Locate the cell with the specified text and output its [X, Y] center coordinate. 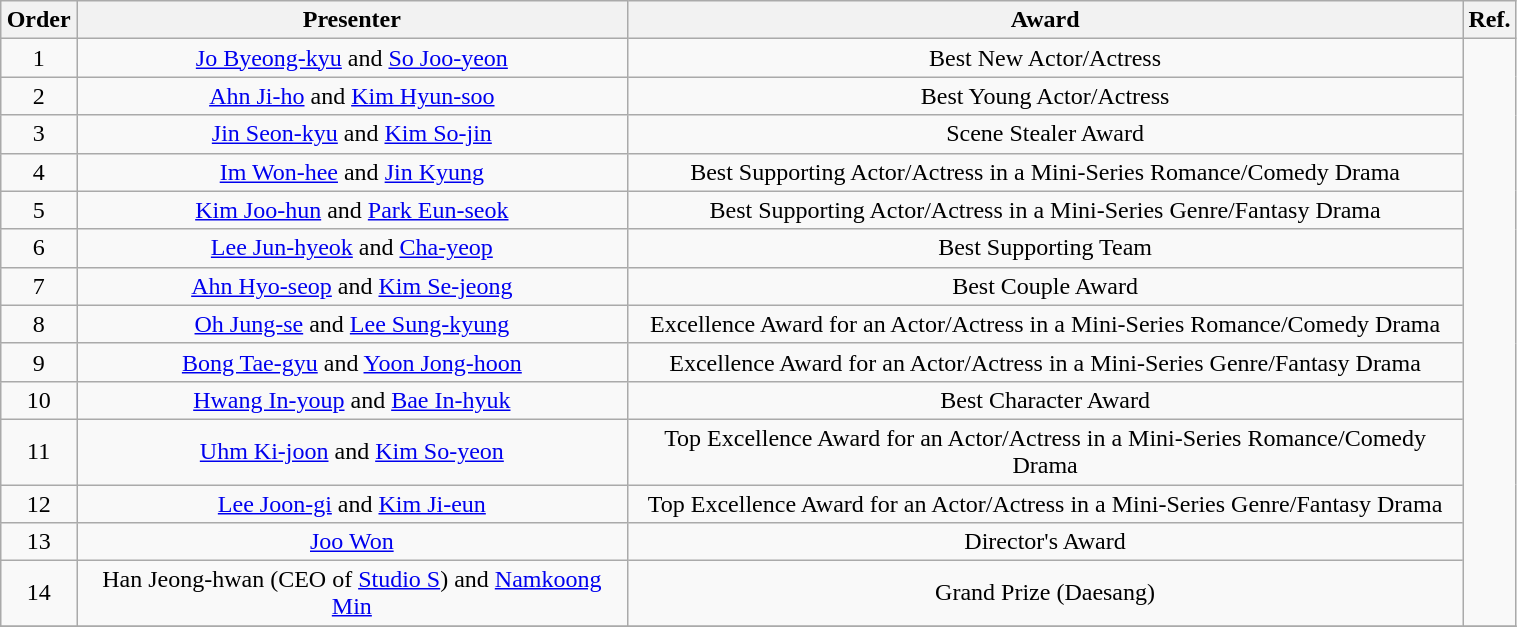
Joo Won [352, 542]
Excellence Award for an Actor/Actress in a Mini-Series Genre/Fantasy Drama [1045, 362]
Oh Jung-se and Lee Sung-kyung [352, 324]
Scene Stealer Award [1045, 134]
Jo Byeong-kyu and So Joo-yeon [352, 58]
Ref. [1490, 20]
Ahn Ji-ho and Kim Hyun-soo [352, 96]
Han Jeong-hwan (CEO of Studio S) and Namkoong Min [352, 594]
7 [39, 286]
Award [1045, 20]
Best New Actor/Actress [1045, 58]
Lee Jun-hyeok and Cha-yeop [352, 248]
13 [39, 542]
10 [39, 400]
11 [39, 452]
4 [39, 172]
Im Won-hee and Jin Kyung [352, 172]
Top Excellence Award for an Actor/Actress in a Mini-Series Romance/Comedy Drama [1045, 452]
Hwang In-youp and Bae In-hyuk [352, 400]
1 [39, 58]
3 [39, 134]
14 [39, 594]
6 [39, 248]
Best Supporting Team [1045, 248]
Excellence Award for an Actor/Actress in a Mini-Series Romance/Comedy Drama [1045, 324]
Best Supporting Actor/Actress in a Mini-Series Romance/Comedy Drama [1045, 172]
Grand Prize (Daesang) [1045, 594]
Order [39, 20]
5 [39, 210]
Uhm Ki-joon and Kim So-yeon [352, 452]
Jin Seon-kyu and Kim So-jin [352, 134]
8 [39, 324]
Presenter [352, 20]
Ahn Hyo-seop and Kim Se-jeong [352, 286]
Best Young Actor/Actress [1045, 96]
Top Excellence Award for an Actor/Actress in a Mini-Series Genre/Fantasy Drama [1045, 503]
Best Couple Award [1045, 286]
2 [39, 96]
9 [39, 362]
Director's Award [1045, 542]
Best Character Award [1045, 400]
12 [39, 503]
Best Supporting Actor/Actress in a Mini-Series Genre/Fantasy Drama [1045, 210]
Kim Joo-hun and Park Eun-seok [352, 210]
Bong Tae-gyu and Yoon Jong-hoon [352, 362]
Lee Joon-gi and Kim Ji-eun [352, 503]
